Pinpoint the cell where the given text exists, returning its (x, y) midpoint coordinate. 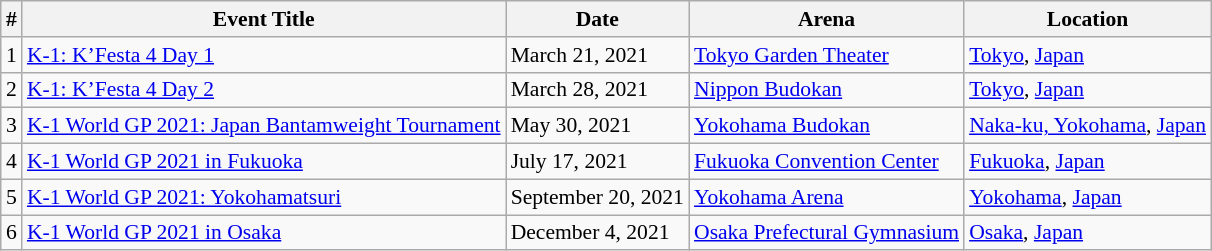
K-1 World GP 2021: Japan Bantamweight Tournament (264, 126)
# (12, 19)
Event Title (264, 19)
3 (12, 126)
Yokohama Arena (826, 197)
May 30, 2021 (598, 126)
Yokohama, Japan (1088, 197)
Arena (826, 19)
1 (12, 55)
K-1 World GP 2021: Yokohamatsuri (264, 197)
Date (598, 19)
K-1 World GP 2021 in Fukuoka (264, 162)
K-1: K’Festa 4 Day 2 (264, 90)
September 20, 2021 (598, 197)
6 (12, 233)
Naka-ku, Yokohama, Japan (1088, 126)
Fukuoka Convention Center (826, 162)
K-1: K’Festa 4 Day 1 (264, 55)
March 28, 2021 (598, 90)
Location (1088, 19)
Nippon Budokan (826, 90)
December 4, 2021 (598, 233)
Osaka Prefectural Gymnasium (826, 233)
Tokyo Garden Theater (826, 55)
July 17, 2021 (598, 162)
K-1 World GP 2021 in Osaka (264, 233)
4 (12, 162)
5 (12, 197)
Yokohama Budokan (826, 126)
March 21, 2021 (598, 55)
Osaka, Japan (1088, 233)
Fukuoka, Japan (1088, 162)
2 (12, 90)
